Extract the [X, Y] coordinate from the center of the cell holding the provided text.  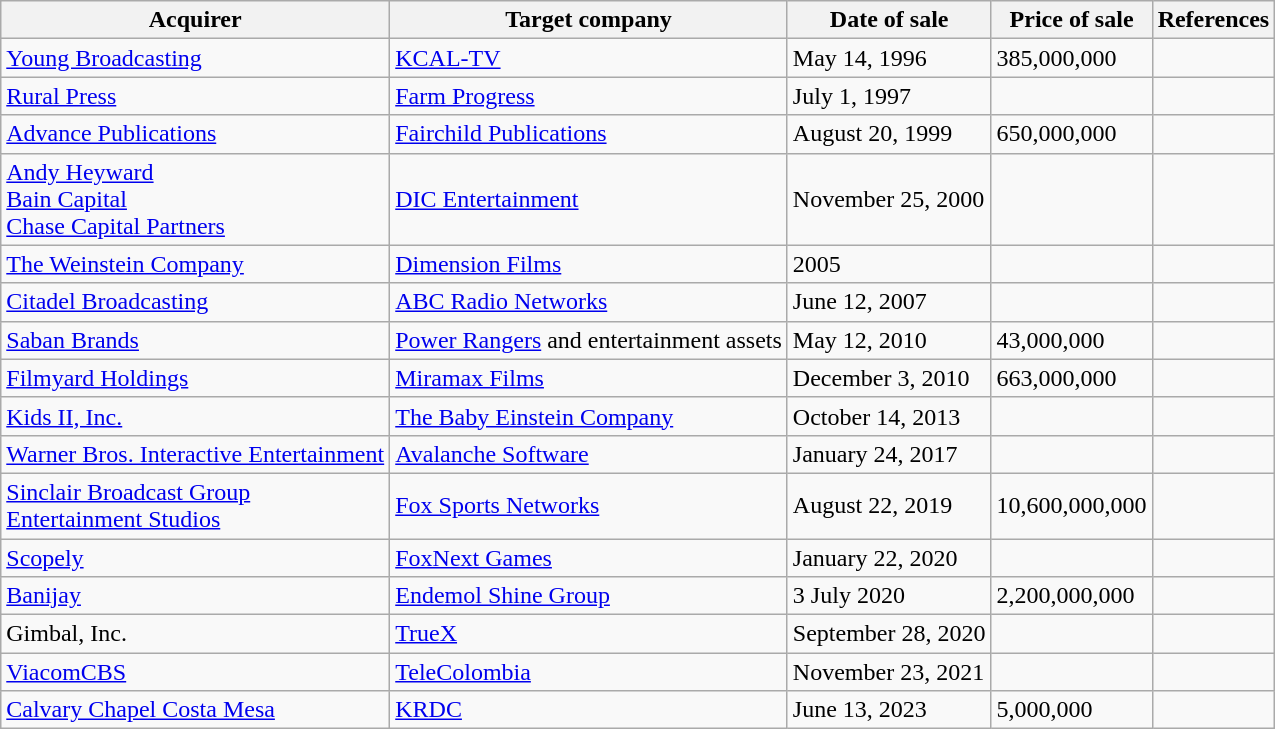
TrueX [589, 634]
Date of sale [889, 20]
Scopely [196, 557]
DIC Entertainment [589, 199]
November 25, 2000 [889, 199]
August 22, 2019 [889, 506]
May 12, 2010 [889, 340]
October 14, 2013 [889, 416]
Fox Sports Networks [589, 506]
Power Rangers and entertainment assets [589, 340]
Sinclair Broadcast GroupEntertainment Studios [196, 506]
Acquirer [196, 20]
August 20, 1999 [889, 134]
Price of sale [1072, 20]
July 1, 1997 [889, 96]
January 24, 2017 [889, 454]
43,000,000 [1072, 340]
The Baby Einstein Company [589, 416]
Endemol Shine Group [589, 596]
KCAL-TV [589, 58]
650,000,000 [1072, 134]
Young Broadcasting [196, 58]
Filmyard Holdings [196, 378]
Calvary Chapel Costa Mesa [196, 710]
References [1214, 20]
KRDC [589, 710]
3 July 2020 [889, 596]
385,000,000 [1072, 58]
June 12, 2007 [889, 302]
Banijay [196, 596]
FoxNext Games [589, 557]
663,000,000 [1072, 378]
Miramax Films [589, 378]
Rural Press [196, 96]
Warner Bros. Interactive Entertainment [196, 454]
Gimbal, Inc. [196, 634]
Fairchild Publications [589, 134]
ViacomCBS [196, 672]
Target company [589, 20]
Kids II, Inc. [196, 416]
ABC Radio Networks [589, 302]
Avalanche Software [589, 454]
TeleColombia [589, 672]
The Weinstein Company [196, 264]
5,000,000 [1072, 710]
2005 [889, 264]
10,600,000,000 [1072, 506]
December 3, 2010 [889, 378]
Saban Brands [196, 340]
Andy Heyward Bain CapitalChase Capital Partners [196, 199]
Advance Publications [196, 134]
May 14, 1996 [889, 58]
September 28, 2020 [889, 634]
Dimension Films [589, 264]
Farm Progress [589, 96]
2,200,000,000 [1072, 596]
Citadel Broadcasting [196, 302]
November 23, 2021 [889, 672]
January 22, 2020 [889, 557]
June 13, 2023 [889, 710]
